Extract the [x, y] coordinate from the center of the cell holding the provided text.  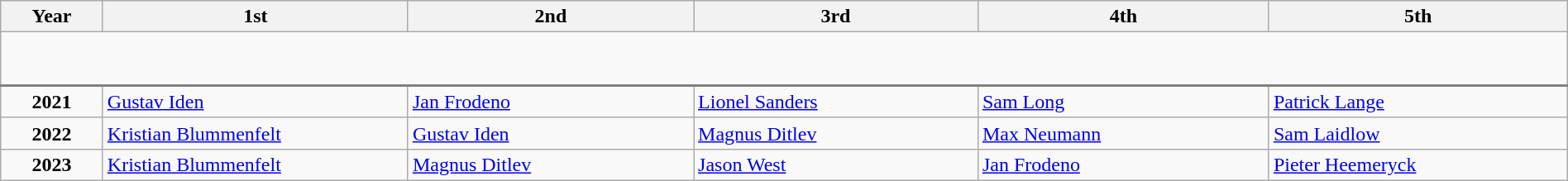
Sam Laidlow [1417, 133]
Max Neumann [1123, 133]
Patrick Lange [1417, 102]
4th [1123, 17]
3rd [836, 17]
2021 [52, 102]
Pieter Heemeryck [1417, 164]
Sam Long [1123, 102]
Year [52, 17]
5th [1417, 17]
Lionel Sanders [836, 102]
Jason West [836, 164]
2nd [551, 17]
1st [255, 17]
2022 [52, 133]
2023 [52, 164]
